Capture the cell that displays the provided text and extract its [X, Y] central coordinate. 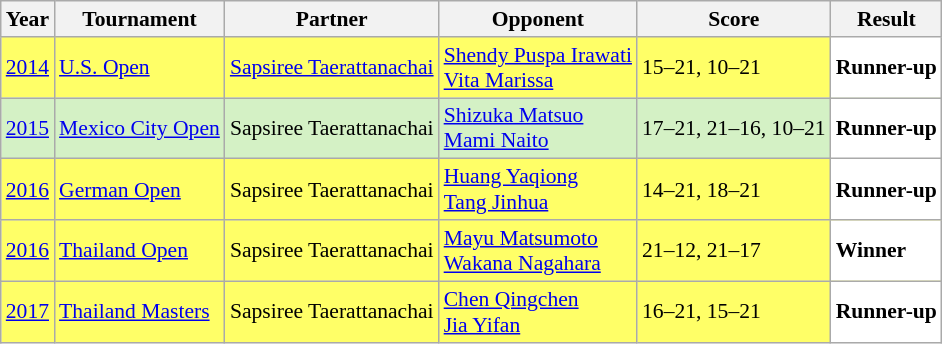
Mayu Matsumoto Wakana Nagahara [538, 250]
Partner [332, 19]
Opponent [538, 19]
Shizuka Matsuo Mami Naito [538, 128]
Score [734, 19]
Result [886, 19]
Thailand Open [140, 250]
17–21, 21–16, 10–21 [734, 128]
2015 [28, 128]
2014 [28, 68]
2017 [28, 312]
Shendy Puspa Irawati Vita Marissa [538, 68]
Chen Qingchen Jia Yifan [538, 312]
German Open [140, 190]
Year [28, 19]
Tournament [140, 19]
Thailand Masters [140, 312]
21–12, 21–17 [734, 250]
16–21, 15–21 [734, 312]
14–21, 18–21 [734, 190]
Huang Yaqiong Tang Jinhua [538, 190]
Mexico City Open [140, 128]
Winner [886, 250]
U.S. Open [140, 68]
15–21, 10–21 [734, 68]
